Locate the cell with the specified text and output its (x, y) center coordinate. 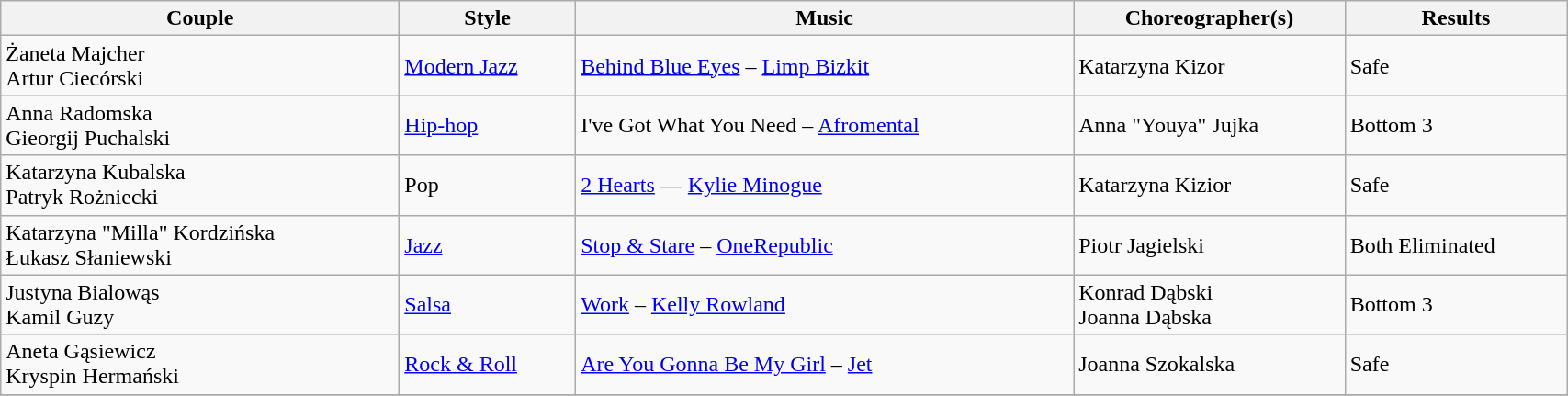
Modern Jazz (488, 66)
Results (1456, 18)
Katarzyna Kizior (1209, 186)
Both Eliminated (1456, 244)
Couple (200, 18)
Work – Kelly Rowland (825, 305)
Żaneta MajcherArtur Ciecórski (200, 66)
Hip-hop (488, 125)
Music (825, 18)
Piotr Jagielski (1209, 244)
Joanna Szokalska (1209, 364)
Katarzyna "Milla" KordzińskaŁukasz Słaniewski (200, 244)
Katarzyna KubalskaPatryk Rożniecki (200, 186)
Jazz (488, 244)
Pop (488, 186)
2 Hearts — Kylie Minogue (825, 186)
Anna RadomskaGieorgij Puchalski (200, 125)
Konrad DąbskiJoanna Dąbska (1209, 305)
Rock & Roll (488, 364)
Justyna BialowąsKamil Guzy (200, 305)
Style (488, 18)
Salsa (488, 305)
Choreographer(s) (1209, 18)
Behind Blue Eyes – Limp Bizkit (825, 66)
Aneta GąsiewiczKryspin Hermański (200, 364)
Are You Gonna Be My Girl – Jet (825, 364)
Stop & Stare – OneRepublic (825, 244)
Katarzyna Kizor (1209, 66)
I've Got What You Need – Afromental (825, 125)
Anna "Youya" Jujka (1209, 125)
